Provide the [x, y] coordinate of the cell's center where the given text is located.  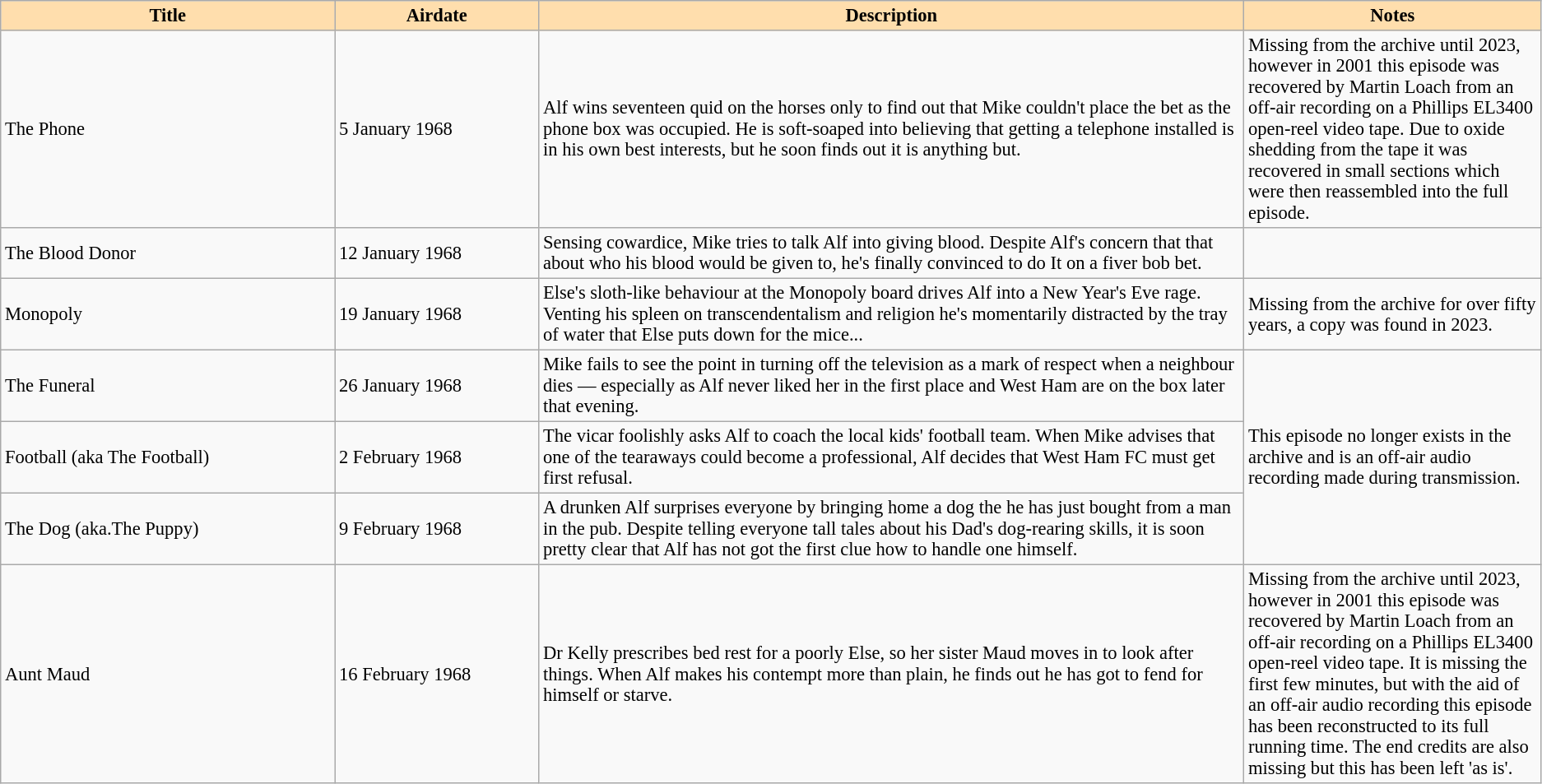
Monopoly [168, 314]
Missing from the archive for over fifty years, a copy was found in 2023. [1392, 314]
19 January 1968 [437, 314]
Airdate [437, 16]
The Phone [168, 129]
26 January 1968 [437, 385]
9 February 1968 [437, 528]
The Funeral [168, 385]
5 January 1968 [437, 129]
Description [892, 16]
Notes [1392, 16]
2 February 1968 [437, 457]
Title [168, 16]
The Dog (aka.The Puppy) [168, 528]
This episode no longer exists in the archive and is an off-air audio recording made during transmission. [1392, 457]
The Blood Donor [168, 253]
Football (aka The Football) [168, 457]
12 January 1968 [437, 253]
16 February 1968 [437, 674]
Aunt Maud [168, 674]
